Determine the [X, Y] coordinate at the center of the cell enclosing the given text.  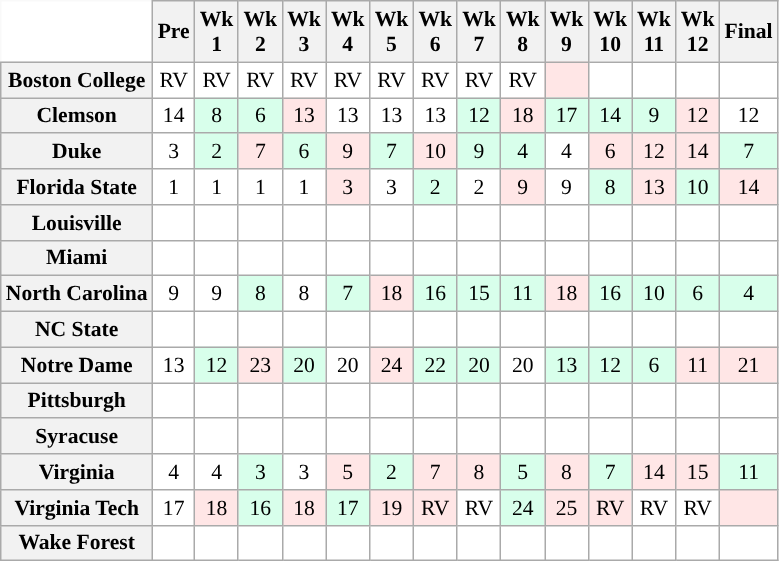
NC State [77, 330]
Wk4 [348, 32]
Louisville [77, 223]
Wk3 [304, 32]
Wk11 [654, 32]
Miami [77, 258]
Final [749, 32]
22 [435, 365]
19 [392, 508]
Wk6 [435, 32]
Virginia [77, 472]
Wk1 [217, 32]
Wk5 [392, 32]
Boston College [77, 80]
Wk8 [523, 32]
North Carolina [77, 294]
Florida State [77, 187]
Syracuse [77, 437]
Virginia Tech [77, 508]
Wk12 [698, 32]
Wk2 [260, 32]
Wake Forest [77, 543]
Notre Dame [77, 365]
21 [749, 365]
Wk9 [567, 32]
Wk7 [479, 32]
Clemson [77, 116]
Wk10 [610, 32]
23 [260, 365]
Pre [174, 32]
Pittsburgh [77, 401]
Duke [77, 152]
25 [567, 508]
